Identify which cell holds the provided text, then report its [X, Y] central coordinate. 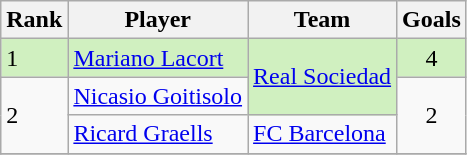
Goals [432, 20]
1 [34, 58]
Mariano Lacort [158, 58]
Player [158, 20]
Team [322, 20]
4 [432, 58]
Ricard Graells [158, 134]
Rank [34, 20]
Nicasio Goitisolo [158, 96]
Real Sociedad [322, 77]
FC Barcelona [322, 134]
